Detect which cell encompasses the target text, then output its (x, y) center coordinate. 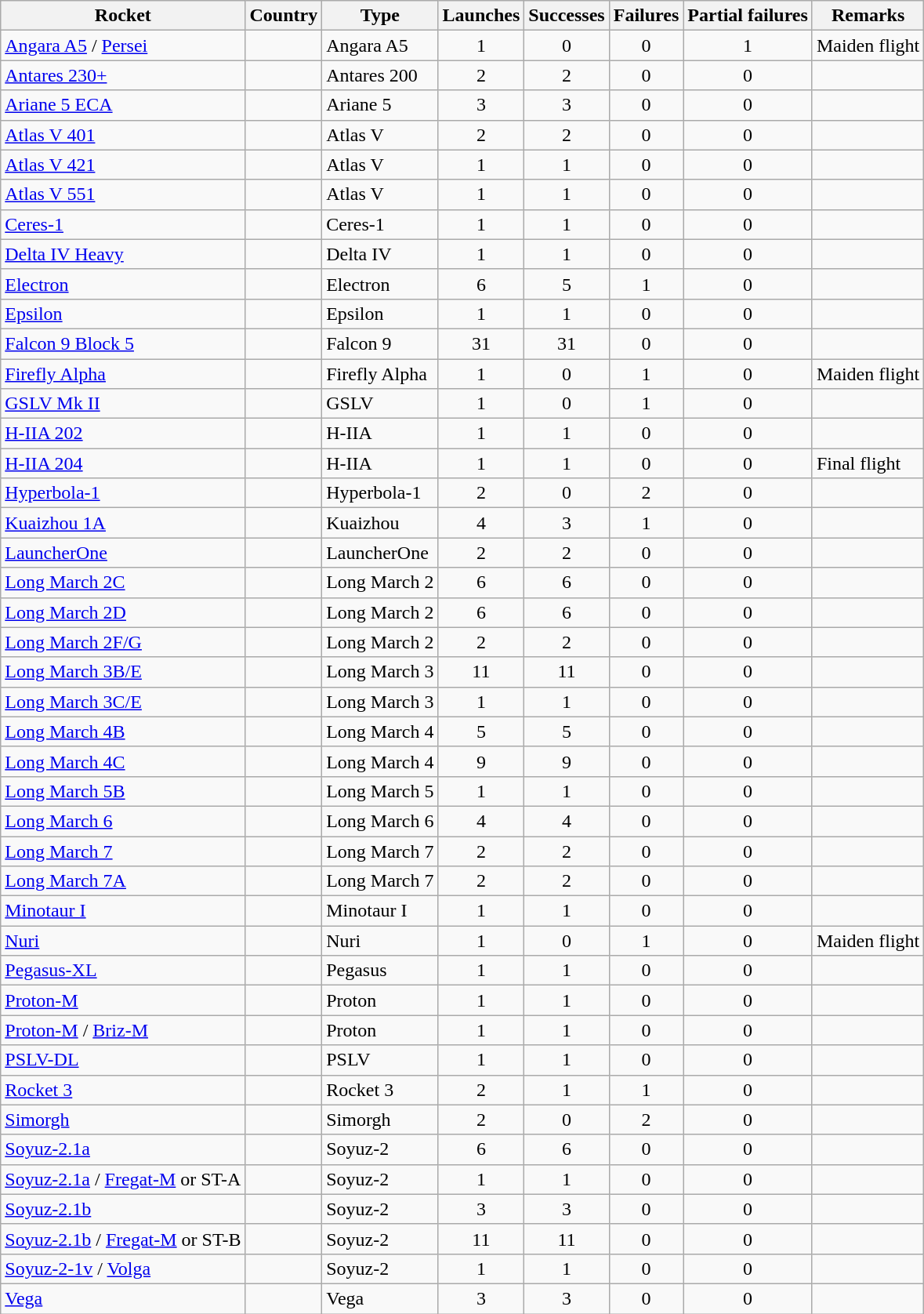
Antares 200 (380, 75)
Long March 2C (123, 583)
Long March 2D (123, 612)
Pegasus-XL (123, 971)
Atlas V 551 (123, 194)
Country (284, 16)
Type (380, 16)
Long March 7A (123, 881)
Soyuz-2.1b / Fregat-M or ST-B (123, 1239)
Soyuz-2.1a / Fregat-M or ST-A (123, 1179)
Long March 3B/E (123, 672)
Angara A5 (380, 45)
Proton-M (123, 1000)
Partial failures (748, 16)
Soyuz-2.1b (123, 1209)
Pegasus (380, 971)
H-IIA 202 (123, 434)
Successes (567, 16)
Kuaizhou 1A (123, 523)
Long March 4C (123, 761)
Falcon 9 (380, 343)
Soyuz-2.1a (123, 1149)
Long March 4B (123, 731)
Ariane 5 (380, 105)
Soyuz-2-1v / Volga (123, 1269)
Long March 5B (123, 791)
Kuaizhou (380, 523)
Failures (646, 16)
Antares 230+ (123, 75)
Angara A5 / Persei (123, 45)
GSLV Mk II (123, 404)
PSLV-DL (123, 1060)
Delta IV Heavy (123, 254)
Rocket (123, 16)
Final flight (868, 463)
PSLV (380, 1060)
Remarks (868, 16)
Falcon 9 Block 5 (123, 343)
Long March 5 (380, 791)
Atlas V 401 (123, 135)
H-IIA 204 (123, 463)
Proton-M / Briz-M (123, 1030)
Long March 2F/G (123, 642)
Atlas V 421 (123, 165)
Long March 3C/E (123, 702)
Ariane 5 ECA (123, 105)
Launches (481, 16)
GSLV (380, 404)
Delta IV (380, 254)
